Output the [x, y] coordinate of the center of the cell containing the given text.  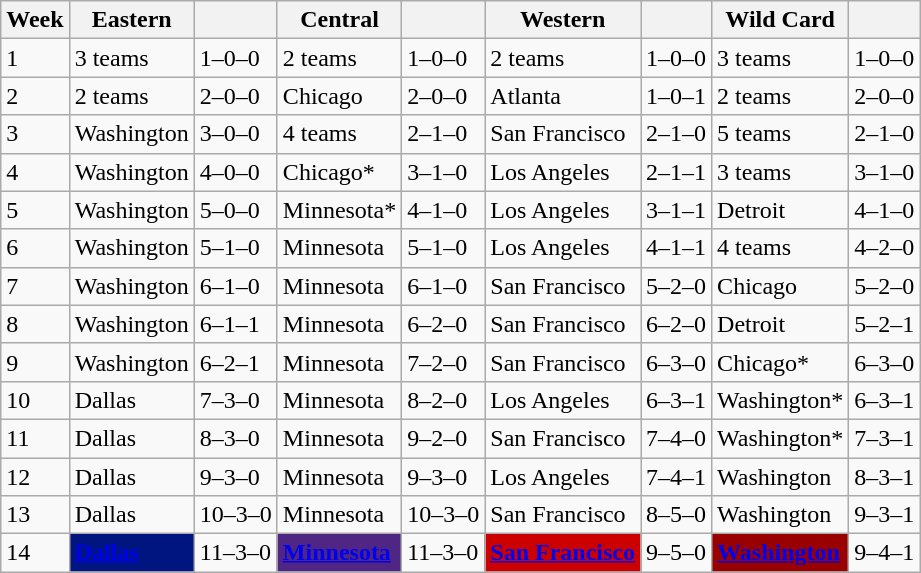
5 [35, 210]
6 [35, 248]
4–2–0 [884, 248]
4–0–0 [236, 172]
9 [35, 362]
2–1–1 [676, 172]
8 [35, 324]
Atlanta [563, 96]
9–5–0 [676, 553]
7–3–1 [884, 438]
8–2–0 [444, 400]
Eastern [132, 20]
2 [35, 96]
13 [35, 515]
1 [35, 58]
5–0–0 [236, 210]
Western [563, 20]
Wild Card [780, 20]
4–1–1 [676, 248]
3 [35, 134]
9–2–0 [444, 438]
4 [35, 172]
11 [35, 438]
8–3–1 [884, 477]
7–4–1 [676, 477]
8–5–0 [676, 515]
5 teams [780, 134]
3–0–0 [236, 134]
6–2–1 [236, 362]
8–3–0 [236, 438]
7–3–0 [236, 400]
Minnesota* [339, 210]
9–3–1 [884, 515]
10 [35, 400]
Week [35, 20]
14 [35, 553]
1–0–1 [676, 96]
12 [35, 477]
Central [339, 20]
7–4–0 [676, 438]
7–2–0 [444, 362]
3–1–1 [676, 210]
6–1–1 [236, 324]
5–2–1 [884, 324]
7 [35, 286]
9–4–1 [884, 553]
